Scan for the cell matching the given text and deliver its (x, y) coordinate at center. 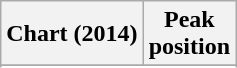
Peakposition (189, 34)
Chart (2014) (72, 34)
